For the text-containing cell, return its midpoint in [x, y] coordinate format. 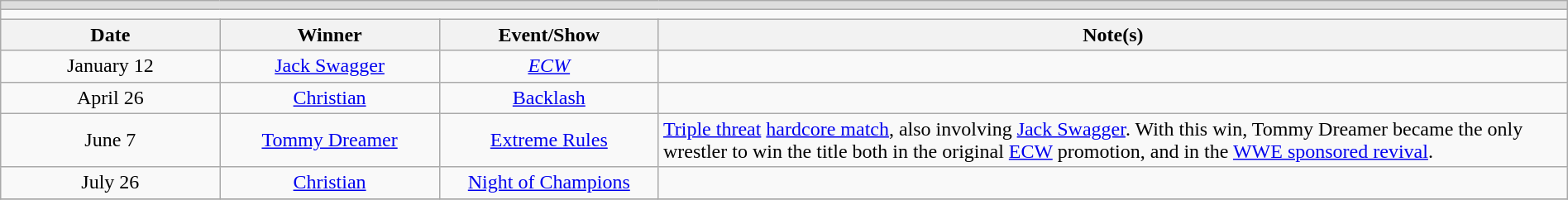
Winner [329, 35]
January 12 [111, 66]
Note(s) [1113, 35]
April 26 [111, 98]
Jack Swagger [329, 66]
Extreme Rules [549, 140]
July 26 [111, 183]
Backlash [549, 98]
Night of Champions [549, 183]
Tommy Dreamer [329, 140]
Event/Show [549, 35]
June 7 [111, 140]
Date [111, 35]
ECW [549, 66]
